Scan for the cell matching the given text and deliver its (x, y) coordinate at center. 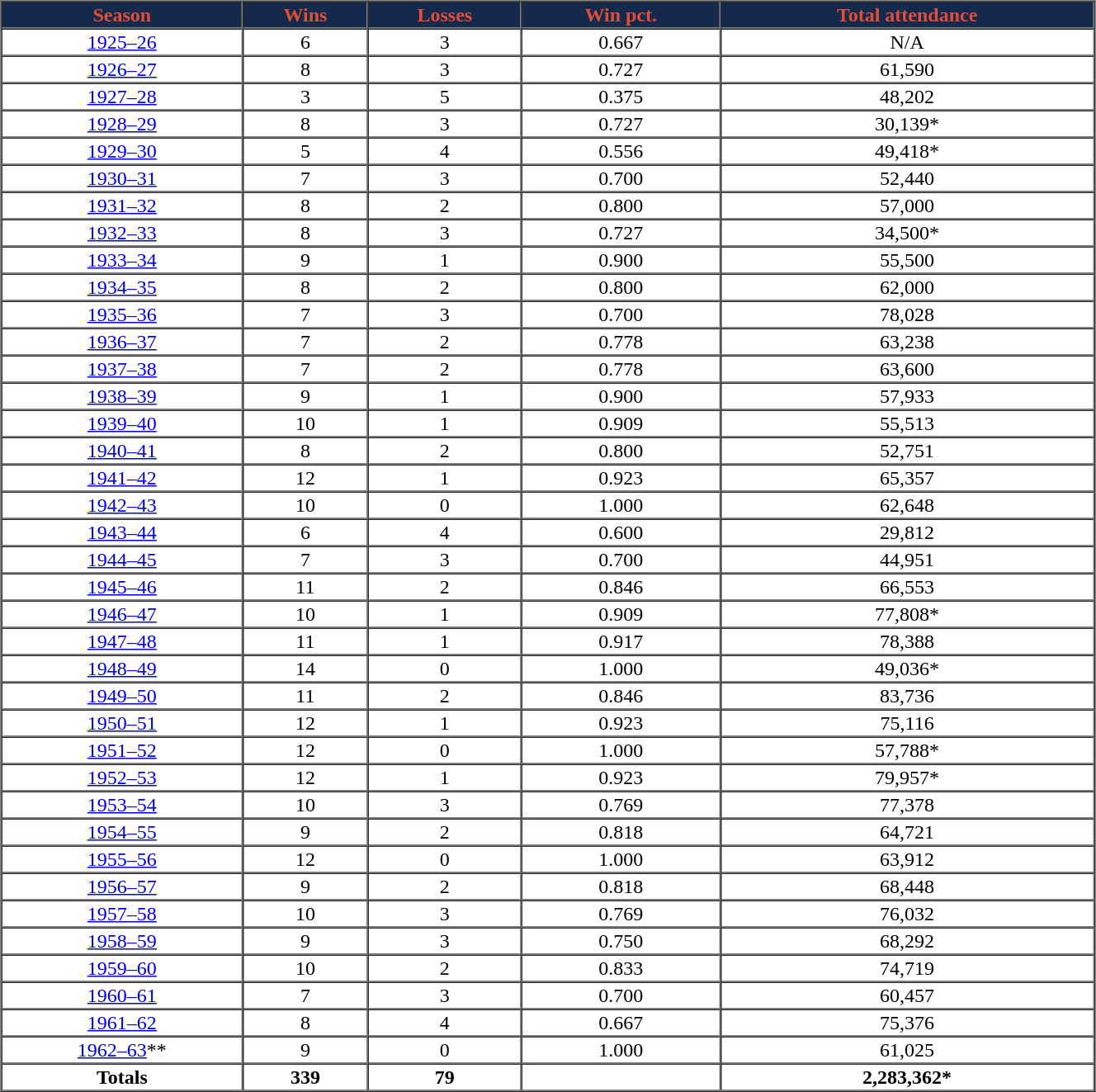
76,032 (908, 913)
63,912 (908, 858)
61,025 (908, 1050)
52,751 (908, 451)
66,553 (908, 586)
49,418* (908, 150)
30,139* (908, 124)
14 (305, 669)
2,283,362* (908, 1076)
1959–60 (122, 967)
Losses (446, 15)
61,590 (908, 69)
77,808* (908, 614)
57,000 (908, 205)
N/A (908, 41)
65,357 (908, 477)
1958–59 (122, 941)
0.375 (621, 96)
49,036* (908, 669)
1945–46 (122, 586)
55,500 (908, 259)
75,116 (908, 723)
29,812 (908, 532)
1962–63** (122, 1050)
339 (305, 1076)
1936–37 (122, 342)
1940–41 (122, 451)
1928–29 (122, 124)
0.917 (621, 641)
1929–30 (122, 150)
63,238 (908, 342)
1934–35 (122, 287)
Totals (122, 1076)
68,292 (908, 941)
78,388 (908, 641)
1961–62 (122, 1022)
1926–27 (122, 69)
64,721 (908, 832)
Season (122, 15)
83,736 (908, 695)
1954–55 (122, 832)
1948–49 (122, 669)
79,957* (908, 778)
62,648 (908, 505)
Win pct. (621, 15)
1956–57 (122, 886)
1938–39 (122, 396)
1942–43 (122, 505)
1947–48 (122, 641)
1955–56 (122, 858)
75,376 (908, 1022)
62,000 (908, 287)
1939–40 (122, 423)
44,951 (908, 560)
78,028 (908, 314)
0.833 (621, 967)
1933–34 (122, 259)
68,448 (908, 886)
0.556 (621, 150)
77,378 (908, 804)
1951–52 (122, 749)
52,440 (908, 178)
1931–32 (122, 205)
63,600 (908, 368)
74,719 (908, 967)
57,788* (908, 749)
1927–28 (122, 96)
0.750 (621, 941)
1944–45 (122, 560)
Wins (305, 15)
1937–38 (122, 368)
1950–51 (122, 723)
1960–61 (122, 995)
1930–31 (122, 178)
57,933 (908, 396)
79 (446, 1076)
1932–33 (122, 233)
60,457 (908, 995)
1943–44 (122, 532)
1949–50 (122, 695)
1957–58 (122, 913)
1925–26 (122, 41)
1953–54 (122, 804)
1946–47 (122, 614)
1935–36 (122, 314)
34,500* (908, 233)
1952–53 (122, 778)
Total attendance (908, 15)
0.600 (621, 532)
55,513 (908, 423)
48,202 (908, 96)
1941–42 (122, 477)
